Output the (X, Y) coordinate of the center of the cell containing the given text.  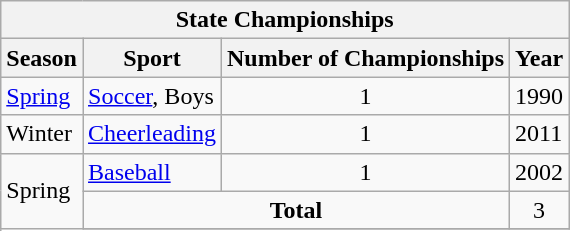
Soccer, Boys (152, 96)
2011 (540, 134)
Year (540, 58)
3 (540, 210)
Baseball (152, 172)
Winter (42, 134)
Number of Championships (366, 58)
Season (42, 58)
Sport (152, 58)
1990 (540, 96)
State Championships (285, 20)
2002 (540, 172)
Cheerleading (152, 134)
Total (296, 210)
